Scan for the cell matching the given text and deliver its [X, Y] coordinate at center. 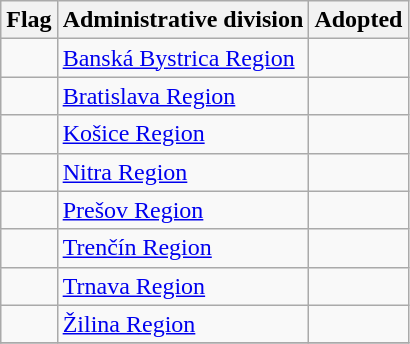
Banská Bystrica Region [183, 58]
Trnava Region [183, 286]
Adopted [358, 20]
Flag [29, 20]
Trenčín Region [183, 248]
Žilina Region [183, 324]
Košice Region [183, 134]
Nitra Region [183, 172]
Bratislava Region [183, 96]
Administrative division [183, 20]
Prešov Region [183, 210]
